Determine the (X, Y) coordinate at the center of the cell enclosing the given text.  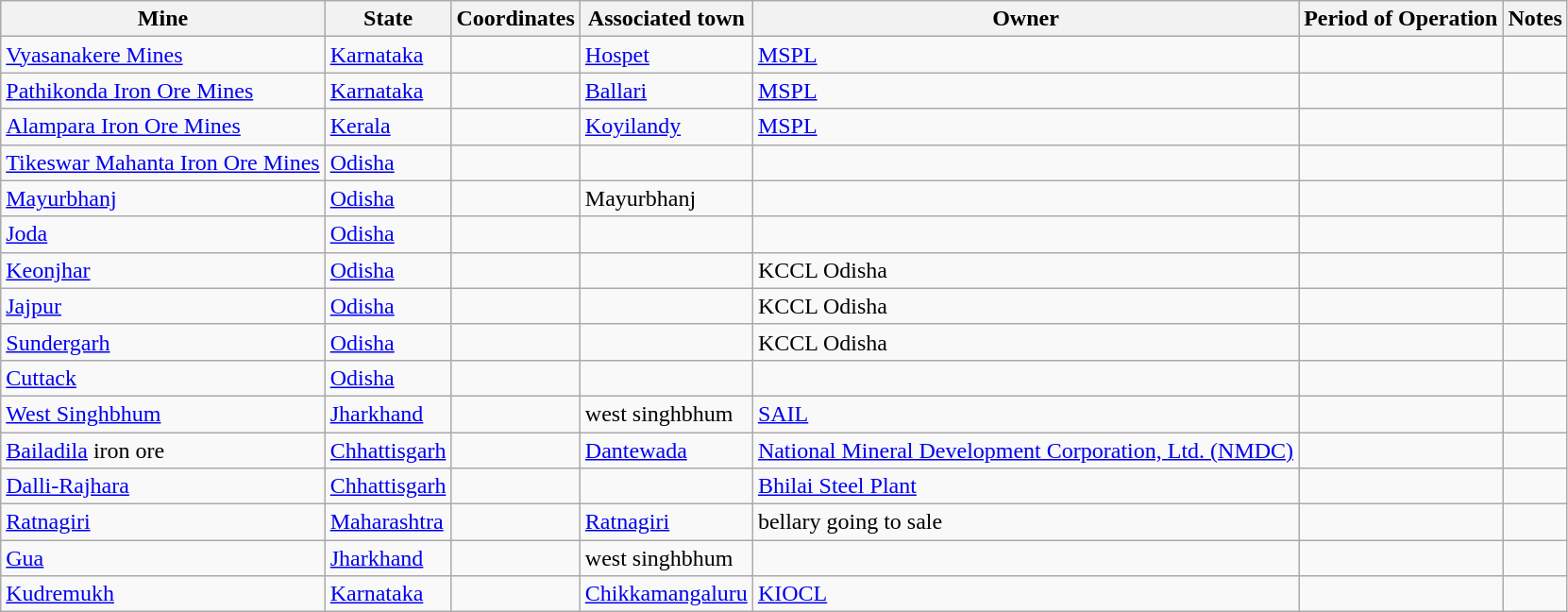
Vyasanakere Mines (162, 55)
Coordinates (515, 19)
Cuttack (162, 378)
Owner (1025, 19)
Gua (162, 558)
Jajpur (162, 306)
Mine (162, 19)
Bailadila iron ore (162, 450)
Associated town (666, 19)
National Mineral Development Corporation, Ltd. (NMDC) (1025, 450)
Dalli-Rajhara (162, 486)
Notes (1535, 19)
Sundergarh (162, 342)
Alampara Iron Ore Mines (162, 127)
State (388, 19)
KIOCL (1025, 594)
Dantewada (666, 450)
Chikkamangaluru (666, 594)
Kudremukh (162, 594)
Period of Operation (1401, 19)
Pathikonda Iron Ore Mines (162, 91)
Tikeswar Mahanta Iron Ore Mines (162, 162)
Kerala (388, 127)
Joda (162, 234)
Hospet (666, 55)
West Singhbhum (162, 414)
Koyilandy (666, 127)
Keonjhar (162, 270)
Maharashtra (388, 522)
Ballari (666, 91)
SAIL (1025, 414)
Bhilai Steel Plant (1025, 486)
bellary going to sale (1025, 522)
